Extract the (X, Y) coordinate from the center of the cell holding the provided text.  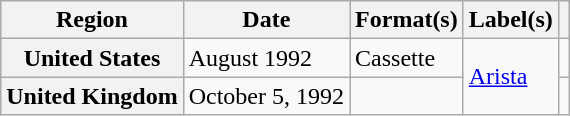
Label(s) (510, 20)
August 1992 (266, 58)
Region (92, 20)
October 5, 1992 (266, 96)
Format(s) (407, 20)
Arista (510, 77)
United Kingdom (92, 96)
Cassette (407, 58)
United States (92, 58)
Date (266, 20)
